Locate the cell with the specified text and output its (X, Y) center coordinate. 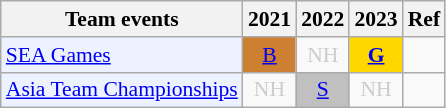
2023 (376, 19)
Ref (424, 19)
G (376, 55)
SEA Games (122, 55)
2022 (322, 19)
Team events (122, 19)
S (322, 90)
B (270, 55)
2021 (270, 19)
Asia Team Championships (122, 90)
